Pinpoint the cell where the given text exists, returning its (x, y) midpoint coordinate. 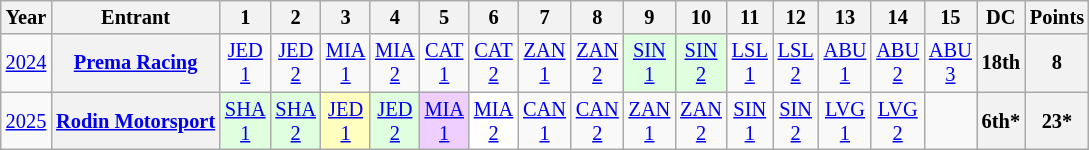
LVG2 (898, 121)
3 (346, 17)
Points (1057, 17)
10 (701, 17)
23* (1057, 121)
15 (950, 17)
SHA2 (295, 121)
ABU1 (846, 63)
Rodin Motorsport (136, 121)
Entrant (136, 17)
5 (444, 17)
2024 (26, 63)
LSL1 (750, 63)
13 (846, 17)
6th* (1001, 121)
6 (494, 17)
DC (1001, 17)
14 (898, 17)
Year (26, 17)
ABU3 (950, 63)
SHA1 (245, 121)
11 (750, 17)
CAT1 (444, 63)
CAN2 (598, 121)
2 (295, 17)
ABU2 (898, 63)
LSL2 (796, 63)
12 (796, 17)
LVG1 (846, 121)
CAT2 (494, 63)
Prema Racing (136, 63)
1 (245, 17)
CAN1 (544, 121)
2025 (26, 121)
7 (544, 17)
18th (1001, 63)
4 (394, 17)
9 (650, 17)
